Find where the given text appears and provide that cell's center as [x, y] coordinate. 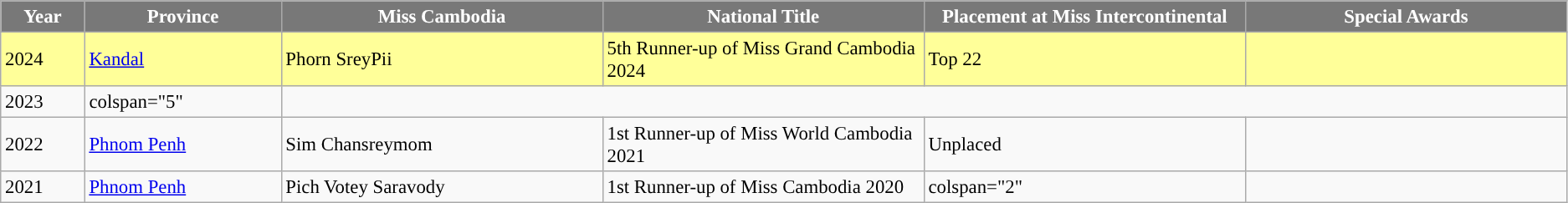
2022 [43, 145]
colspan="5" [182, 102]
2024 [43, 60]
Special Awards [1407, 17]
5th Runner-up of Miss Grand Cambodia 2024 [763, 60]
Phorn SreyPii [442, 60]
1st Runner-up of Miss Cambodia 2020 [763, 187]
Miss Cambodia [442, 17]
National Title [763, 17]
Placement at Miss Intercontinental [1084, 17]
Sim Chansreymom [442, 145]
Kandal [182, 60]
1st Runner-up of Miss World Cambodia 2021 [763, 145]
Province [182, 17]
2023 [43, 102]
Top 22 [1084, 60]
Year [43, 17]
Pich Votey Saravody [442, 187]
Unplaced [1084, 145]
colspan="2" [1084, 187]
2021 [43, 187]
